Extract the (x, y) coordinate from the center of the cell holding the provided text.  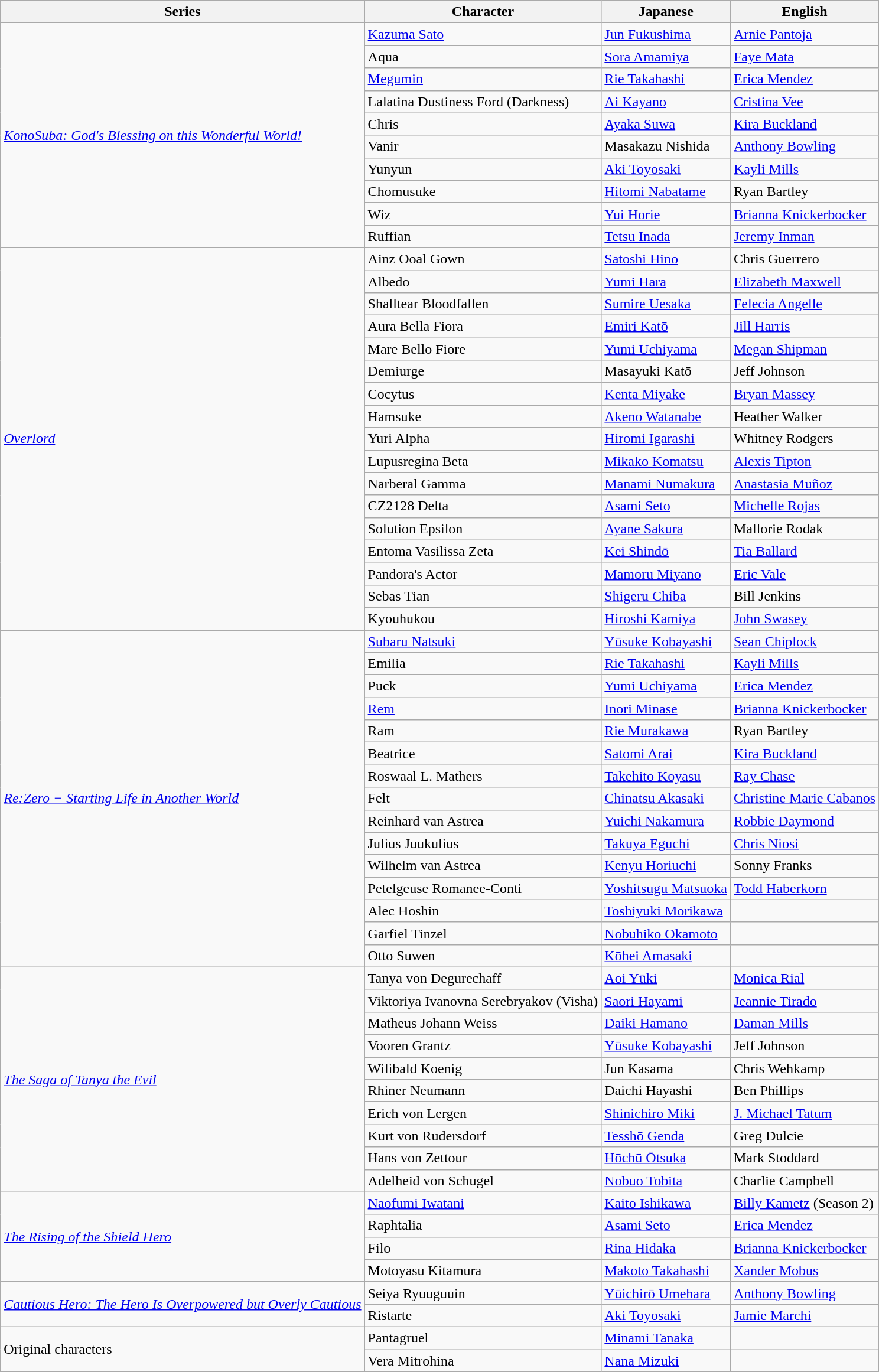
Albedo (483, 282)
Kyouhukou (483, 618)
Motoyasu Kitamura (483, 1270)
Takehito Koyasu (666, 776)
Tanya von Degurechaff (483, 978)
Yoshitsugu Matsuoka (666, 888)
Jun Fukushima (666, 34)
Vanir (483, 146)
Emilia (483, 664)
Yūichirō Umehara (666, 1293)
Shalltear Bloodfallen (483, 304)
Character (483, 12)
Hōchū Ōtsuka (666, 1158)
Nobuhiko Okamoto (666, 933)
Christine Marie Cabanos (805, 799)
Todd Haberkorn (805, 888)
Saori Hayami (666, 1001)
Kaito Ishikawa (666, 1203)
Jeannie Tirado (805, 1001)
Ai Kayano (666, 102)
Minami Tanaka (666, 1338)
Hans von Zettour (483, 1158)
Solution Epsilon (483, 529)
Garfiel Tinzel (483, 933)
Jill Harris (805, 327)
Akeno Watanabe (666, 416)
Felecia Angelle (805, 304)
Entoma Vasilissa Zeta (483, 551)
Ristarte (483, 1315)
Yuichi Nakamura (666, 821)
Heather Walker (805, 416)
CZ2128 Delta (483, 506)
Ray Chase (805, 776)
Wilhelm van Astrea (483, 866)
Elizabeth Maxwell (805, 282)
Matheus Johann Weiss (483, 1024)
Aqua (483, 57)
Greg Dulcie (805, 1136)
Mamoru Miyano (666, 573)
Ayaka Suwa (666, 124)
Re:Zero − Starting Life in Another World (183, 799)
Takuya Eguchi (666, 843)
Roswaal L. Mathers (483, 776)
Mallorie Rodak (805, 529)
The Saga of Tanya the Evil (183, 1080)
Rhiner Neumann (483, 1091)
Makoto Takahashi (666, 1270)
Emiri Katō (666, 327)
Rem (483, 709)
Satoshi Hino (666, 259)
Filo (483, 1248)
Sumire Uesaka (666, 304)
Jeremy Inman (805, 236)
Anastasia Muñoz (805, 484)
Megumin (483, 79)
Sebas Tian (483, 596)
Xander Mobus (805, 1270)
Chinatsu Akasaki (666, 799)
Whitney Rodgers (805, 439)
Chris Wehkamp (805, 1068)
Kei Shindō (666, 551)
Hamsuke (483, 416)
Tia Ballard (805, 551)
Series (183, 12)
Narberal Gamma (483, 484)
Shigeru Chiba (666, 596)
Beatrice (483, 754)
Hitomi Nabatame (666, 191)
Viktoriya Ivanovna Serebryakov (Visha) (483, 1001)
Nana Mizuki (666, 1360)
Eric Vale (805, 573)
Otto Suwen (483, 956)
Ben Phillips (805, 1091)
Manami Numakura (666, 484)
Adelheid von Schugel (483, 1181)
Bill Jenkins (805, 596)
Sora Amamiya (666, 57)
Shinichiro Miki (666, 1113)
Mark Stoddard (805, 1158)
Chris (483, 124)
J. Michael Tatum (805, 1113)
Vooren Grantz (483, 1046)
Vera Mitrohina (483, 1360)
John Swasey (805, 618)
Toshiyuki Morikawa (666, 911)
Megan Shipman (805, 349)
Tetsu Inada (666, 236)
Arnie Pantoja (805, 34)
Kenyu Horiuchi (666, 866)
Nobuo Tobita (666, 1181)
Naofumi Iwatani (483, 1203)
Kurt von Rudersdorf (483, 1136)
Sean Chiplock (805, 641)
Petelgeuse Romanee-Conti (483, 888)
Ayane Sakura (666, 529)
Japanese (666, 12)
Kazuma Sato (483, 34)
Kōhei Amasaki (666, 956)
Yui Horie (666, 214)
Mare Bello Fiore (483, 349)
Michelle Rojas (805, 506)
Lupusregina Beta (483, 461)
Chris Guerrero (805, 259)
Masayuki Katō (666, 371)
Alexis Tipton (805, 461)
Puck (483, 686)
The Rising of the Shield Hero (183, 1237)
Aoi Yūki (666, 978)
Sonny Franks (805, 866)
Tesshō Genda (666, 1136)
Julius Juukulius (483, 843)
Yumi Hara (666, 282)
Faye Mata (805, 57)
Mikako Komatsu (666, 461)
Kenta Miyake (666, 394)
Ainz Ooal Gown (483, 259)
Seiya Ryuuguuin (483, 1293)
Rie Murakawa (666, 731)
Wiz (483, 214)
Daman Mills (805, 1024)
Cocytus (483, 394)
Hiromi Igarashi (666, 439)
Overlord (183, 438)
Daichi Hayashi (666, 1091)
Hiroshi Kamiya (666, 618)
Jun Kasama (666, 1068)
Pantagruel (483, 1338)
Charlie Campbell (805, 1181)
English (805, 12)
Erich von Lergen (483, 1113)
Masakazu Nishida (666, 146)
Jamie Marchi (805, 1315)
Chomusuke (483, 191)
Original characters (183, 1349)
Yuri Alpha (483, 439)
Robbie Daymond (805, 821)
Pandora's Actor (483, 573)
Wilibald Koenig (483, 1068)
Aura Bella Fiora (483, 327)
Bryan Massey (805, 394)
Raphtalia (483, 1226)
Monica Rial (805, 978)
Alec Hoshin (483, 911)
Cautious Hero: The Hero Is Overpowered but Overly Cautious (183, 1304)
Rina Hidaka (666, 1248)
Cristina Vee (805, 102)
Daiki Hamano (666, 1024)
Subaru Natsuki (483, 641)
KonoSuba: God's Blessing on this Wonderful World! (183, 136)
Billy Kametz (Season 2) (805, 1203)
Lalatina Dustiness Ford (Darkness) (483, 102)
Yunyun (483, 169)
Satomi Arai (666, 754)
Ruffian (483, 236)
Demiurge (483, 371)
Reinhard van Astrea (483, 821)
Chris Niosi (805, 843)
Ram (483, 731)
Inori Minase (666, 709)
Felt (483, 799)
